Locate the cell with the specified text and output its [X, Y] center coordinate. 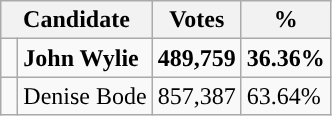
John Wylie [85, 58]
857,387 [196, 96]
Candidate [76, 20]
489,759 [196, 58]
36.36% [286, 58]
% [286, 20]
63.64% [286, 96]
Votes [196, 20]
Denise Bode [85, 96]
